Return the [x, y] coordinate for the center point of the cell that contains the specified text.  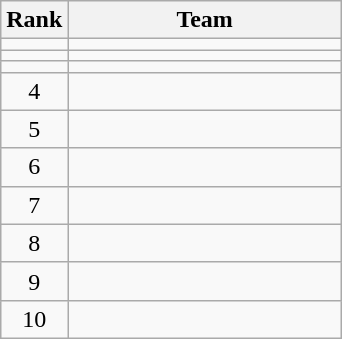
8 [34, 243]
9 [34, 281]
Rank [34, 20]
5 [34, 129]
7 [34, 205]
6 [34, 167]
10 [34, 319]
Team [205, 20]
4 [34, 91]
